Return the [x, y] coordinate for the center point of the cell that contains the specified text.  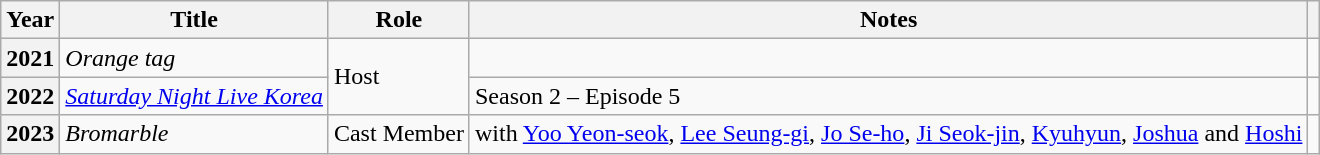
Notes [888, 20]
Orange tag [194, 58]
with Yoo Yeon-seok, Lee Seung-gi, Jo Se-ho, Ji Seok-jin, Kyuhyun, Joshua and Hoshi [888, 134]
Year [30, 20]
Host [398, 77]
Season 2 – Episode 5 [888, 96]
2021 [30, 58]
Saturday Night Live Korea [194, 96]
Cast Member [398, 134]
Title [194, 20]
2022 [30, 96]
2023 [30, 134]
Role [398, 20]
Bromarble [194, 134]
